Provide the (x, y) coordinate of the cell's center where the given text is located.  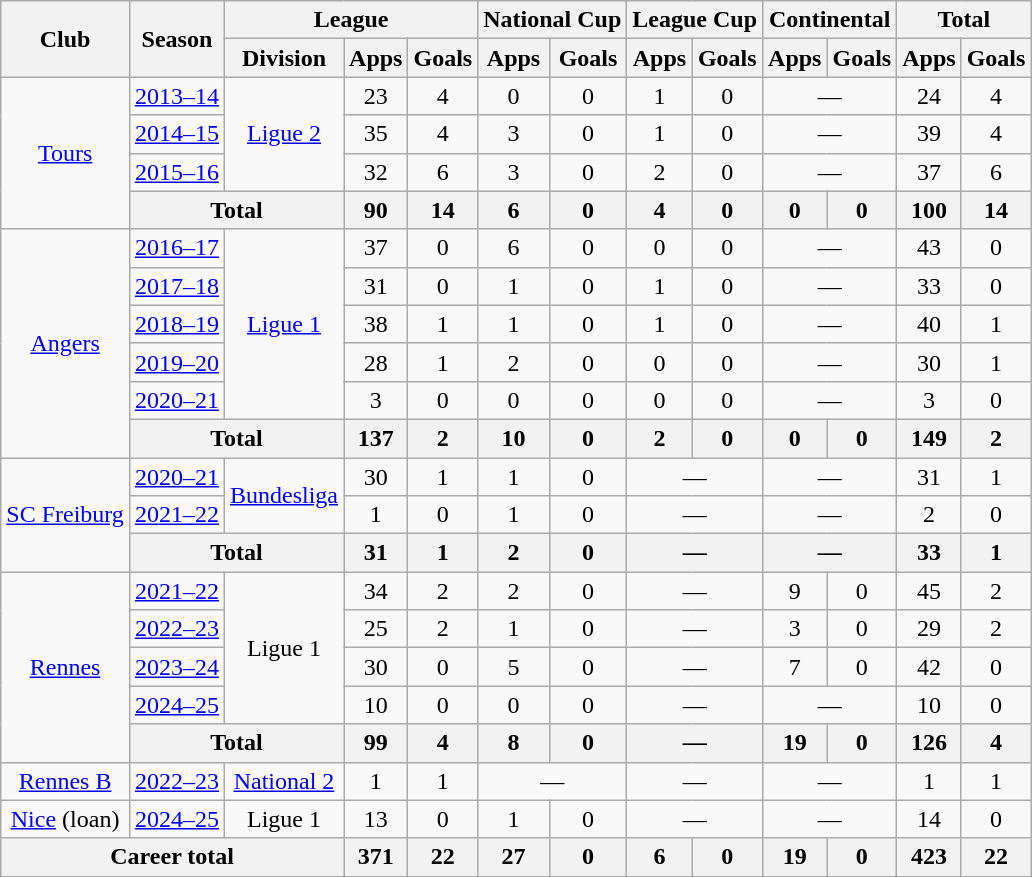
32 (376, 172)
23 (376, 96)
League (350, 20)
2023–24 (176, 667)
2017–18 (176, 286)
423 (929, 857)
90 (376, 210)
13 (376, 819)
2015–16 (176, 172)
99 (376, 743)
45 (929, 591)
Club (66, 39)
National Cup (552, 20)
Season (176, 39)
League Cup (695, 20)
42 (929, 667)
Nice (loan) (66, 819)
137 (376, 438)
Rennes B (66, 781)
100 (929, 210)
149 (929, 438)
34 (376, 591)
Career total (172, 857)
Continental (830, 20)
Bundesliga (284, 496)
Angers (66, 343)
5 (514, 667)
24 (929, 96)
9 (795, 591)
2018–19 (176, 324)
371 (376, 857)
43 (929, 248)
28 (376, 362)
40 (929, 324)
Ligue 2 (284, 134)
35 (376, 134)
Rennes (66, 667)
Tours (66, 153)
38 (376, 324)
126 (929, 743)
8 (514, 743)
2014–15 (176, 134)
39 (929, 134)
25 (376, 629)
27 (514, 857)
SC Freiburg (66, 515)
2013–14 (176, 96)
2016–17 (176, 248)
29 (929, 629)
Division (284, 58)
2019–20 (176, 362)
National 2 (284, 781)
7 (795, 667)
